Return the (x, y) coordinate for the center point of the cell that contains the specified text.  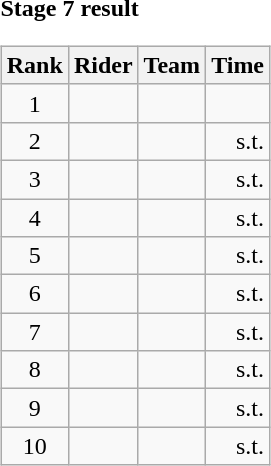
9 (34, 408)
2 (34, 141)
8 (34, 370)
1 (34, 103)
Rider (103, 65)
Rank (34, 65)
7 (34, 332)
10 (34, 446)
5 (34, 256)
Time (238, 65)
3 (34, 179)
Team (172, 65)
4 (34, 217)
6 (34, 294)
